From the cell containing the given text, extract its center point as [x, y] coordinate. 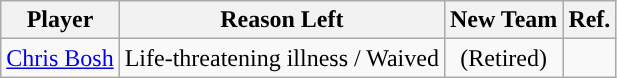
Reason Left [282, 20]
Life-threatening illness / Waived [282, 58]
Ref. [590, 20]
New Team [503, 20]
(Retired) [503, 58]
Chris Bosh [60, 58]
Player [60, 20]
